Output the [X, Y] coordinate of the center of the cell containing the given text.  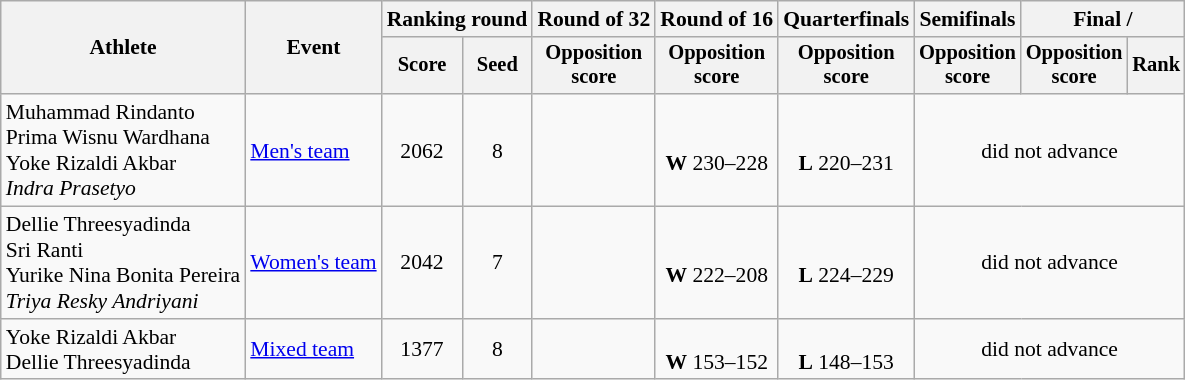
Semifinals [968, 19]
7 [497, 263]
Dellie ThreesyadindaSri RantiYurike Nina Bonita PereiraTriya Resky Andriyani [124, 263]
2042 [422, 263]
Mixed team [313, 350]
W 153–152 [716, 350]
Women's team [313, 263]
W 230–228 [716, 150]
Rank [1156, 66]
Athlete [124, 48]
Round of 16 [716, 19]
Quarterfinals [846, 19]
L 220–231 [846, 150]
2062 [422, 150]
W 222–208 [716, 263]
Score [422, 66]
Event [313, 48]
Round of 32 [594, 19]
Yoke Rizaldi AkbarDellie Threesyadinda [124, 350]
1377 [422, 350]
L 224–229 [846, 263]
Muhammad RindantoPrima Wisnu WardhanaYoke Rizaldi AkbarIndra Prasetyo [124, 150]
Men's team [313, 150]
Final / [1103, 19]
Ranking round [458, 19]
L 148–153 [846, 350]
Seed [497, 66]
